Identify which cell holds the provided text, then report its [x, y] central coordinate. 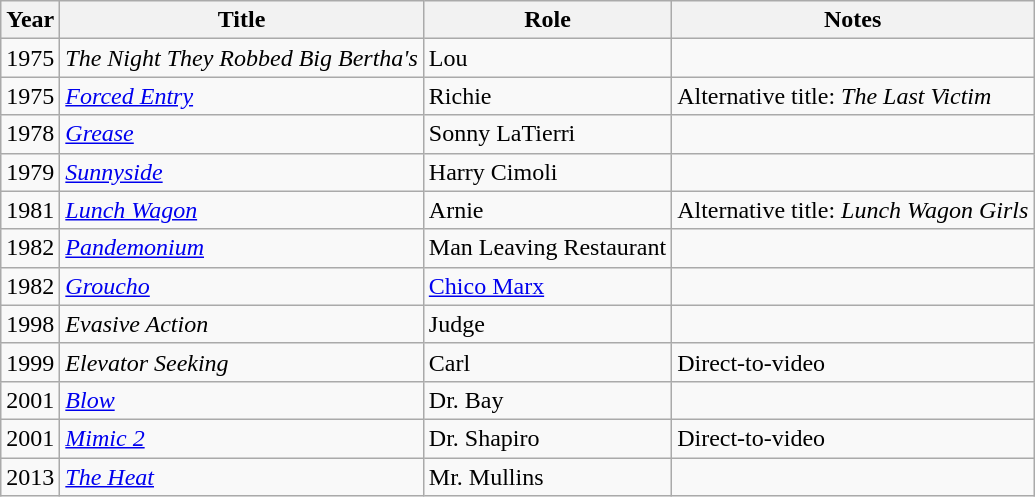
Alternative title: The Last Victim [853, 96]
Forced Entry [242, 96]
1999 [30, 362]
The Night They Robbed Big Bertha's [242, 58]
Year [30, 20]
Grease [242, 134]
Judge [547, 324]
Blow [242, 400]
Alternative title: Lunch Wagon Girls [853, 210]
Mimic 2 [242, 438]
1979 [30, 172]
Notes [853, 20]
Pandemonium [242, 248]
1981 [30, 210]
Elevator Seeking [242, 362]
Sonny LaTierri [547, 134]
Lunch Wagon [242, 210]
Groucho [242, 286]
Arnie [547, 210]
Richie [547, 96]
Title [242, 20]
Carl [547, 362]
Dr. Bay [547, 400]
1998 [30, 324]
Dr. Shapiro [547, 438]
2013 [30, 477]
Chico Marx [547, 286]
Mr. Mullins [547, 477]
Man Leaving Restaurant [547, 248]
Role [547, 20]
Evasive Action [242, 324]
Sunnyside [242, 172]
1978 [30, 134]
The Heat [242, 477]
Lou [547, 58]
Harry Cimoli [547, 172]
